Determine the [X, Y] coordinate at the center of the cell enclosing the given text.  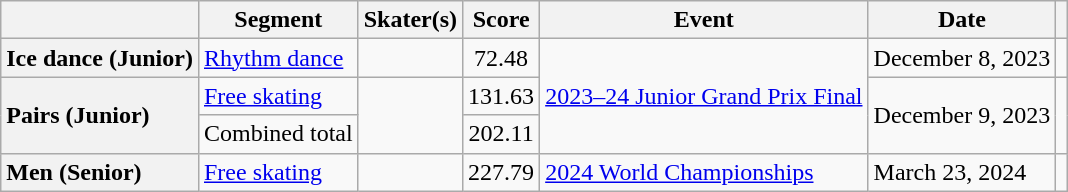
December 8, 2023 [962, 58]
Rhythm dance [278, 58]
Segment [278, 20]
227.79 [502, 172]
Date [962, 20]
Score [502, 20]
131.63 [502, 96]
December 9, 2023 [962, 115]
Event [704, 20]
2024 World Championships [704, 172]
Men (Senior) [100, 172]
2023–24 Junior Grand Prix Final [704, 96]
Skater(s) [410, 20]
72.48 [502, 58]
Ice dance (Junior) [100, 58]
Pairs (Junior) [100, 115]
Combined total [278, 134]
March 23, 2024 [962, 172]
202.11 [502, 134]
